From the cell containing the given text, extract its center point as (X, Y) coordinate. 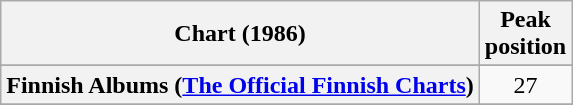
27 (525, 85)
Chart (1986) (240, 34)
Peakposition (525, 34)
Finnish Albums (The Official Finnish Charts) (240, 85)
